Scan for the cell matching the given text and deliver its (x, y) coordinate at center. 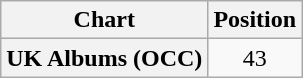
UK Albums (OCC) (104, 58)
43 (255, 58)
Chart (104, 20)
Position (255, 20)
